For the text-containing cell, return its midpoint in [X, Y] coordinate format. 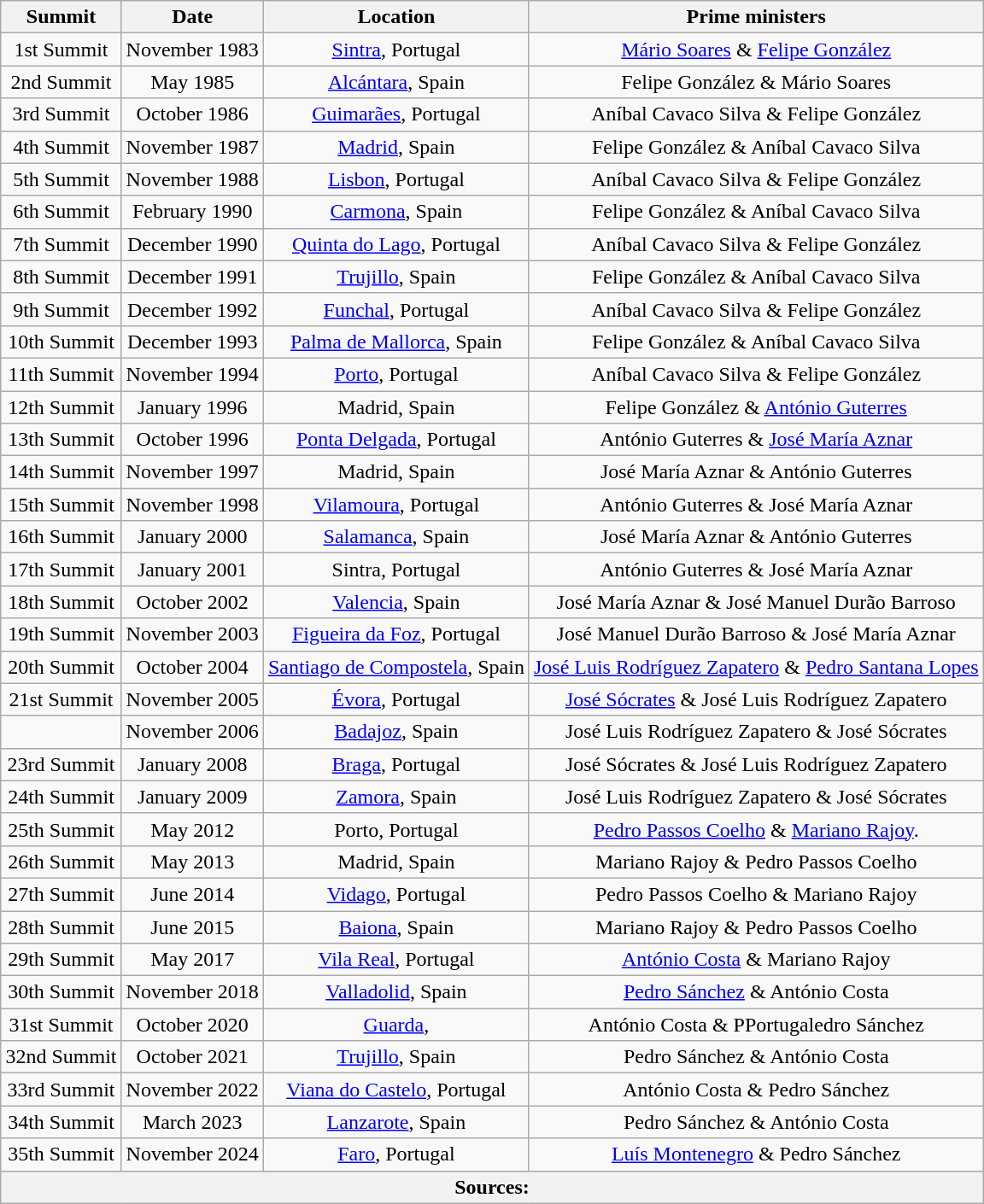
October 1996 [192, 440]
Évora, Portugal [396, 699]
José María Aznar & José Manuel Durão Barroso [756, 602]
November 1998 [192, 505]
27th Summit [61, 894]
Vilamoura, Portugal [396, 505]
1st Summit [61, 50]
29th Summit [61, 960]
8th Summit [61, 277]
November 2003 [192, 634]
18th Summit [61, 602]
30th Summit [61, 992]
June 2014 [192, 894]
October 1986 [192, 114]
December 1990 [192, 244]
11th Summit [61, 374]
António Costa & PPortugaledro Sánchez [756, 1025]
January 2000 [192, 537]
Salamanca, Spain [396, 537]
34th Summit [61, 1122]
June 2015 [192, 926]
28th Summit [61, 926]
Lisbon, Portugal [396, 179]
26th Summit [61, 862]
13th Summit [61, 440]
January 2008 [192, 764]
José Manuel Durão Barroso & José María Aznar [756, 634]
May 2013 [192, 862]
Valladolid, Spain [396, 992]
October 2004 [192, 667]
December 1992 [192, 309]
3rd Summit [61, 114]
17th Summit [61, 570]
Summit [61, 17]
May 2012 [192, 829]
Quinta do Lago, Portugal [396, 244]
Lanzarote, Spain [396, 1122]
6th Summit [61, 212]
Baiona, Spain [396, 926]
16th Summit [61, 537]
November 2022 [192, 1090]
Pedro Passos Coelho & Mariano Rajoy [756, 894]
33rd Summit [61, 1090]
Alcántara, Spain [396, 82]
May 1985 [192, 82]
24th Summit [61, 797]
January 1996 [192, 407]
December 1991 [192, 277]
Viana do Castelo, Portugal [396, 1090]
Mário Soares & Felipe González [756, 50]
12th Summit [61, 407]
November 2024 [192, 1154]
March 2023 [192, 1122]
Felipe González & António Guterres [756, 407]
20th Summit [61, 667]
21st Summit [61, 699]
Guimarães, Portugal [396, 114]
Luís Montenegro & Pedro Sánchez [756, 1154]
2nd Summit [61, 82]
Carmona, Spain [396, 212]
November 1994 [192, 374]
Vidago, Portugal [396, 894]
November 1983 [192, 50]
Pedro Passos Coelho & Mariano Rajoy. [756, 829]
Felipe González & Mário Soares [756, 82]
31st Summit [61, 1025]
Prime ministers [756, 17]
November 1997 [192, 472]
15th Summit [61, 505]
May 2017 [192, 960]
José Luis Rodríguez Zapatero & Pedro Santana Lopes [756, 667]
Location [396, 17]
Ponta Delgada, Portugal [396, 440]
Santiago de Compostela, Spain [396, 667]
January 2001 [192, 570]
7th Summit [61, 244]
November 2005 [192, 699]
Vila Real, Portugal [396, 960]
5th Summit [61, 179]
November 2006 [192, 732]
Figueira da Foz, Portugal [396, 634]
Braga, Portugal [396, 764]
October 2002 [192, 602]
Date [192, 17]
Badajoz, Spain [396, 732]
November 1988 [192, 179]
Zamora, Spain [396, 797]
9th Summit [61, 309]
14th Summit [61, 472]
November 2018 [192, 992]
Faro, Portugal [396, 1154]
Sources: [492, 1187]
35th Summit [61, 1154]
19th Summit [61, 634]
Palma de Mallorca, Spain [396, 342]
32nd Summit [61, 1057]
November 1987 [192, 147]
10th Summit [61, 342]
October 2021 [192, 1057]
4th Summit [61, 147]
October 2020 [192, 1025]
António Costa & Mariano Rajoy [756, 960]
25th Summit [61, 829]
Guarda, [396, 1025]
February 1990 [192, 212]
Valencia, Spain [396, 602]
January 2009 [192, 797]
Funchal, Portugal [396, 309]
23rd Summit [61, 764]
December 1993 [192, 342]
António Costa & Pedro Sánchez [756, 1090]
